Provide the (X, Y) coordinate of the cell's center where the given text is located.  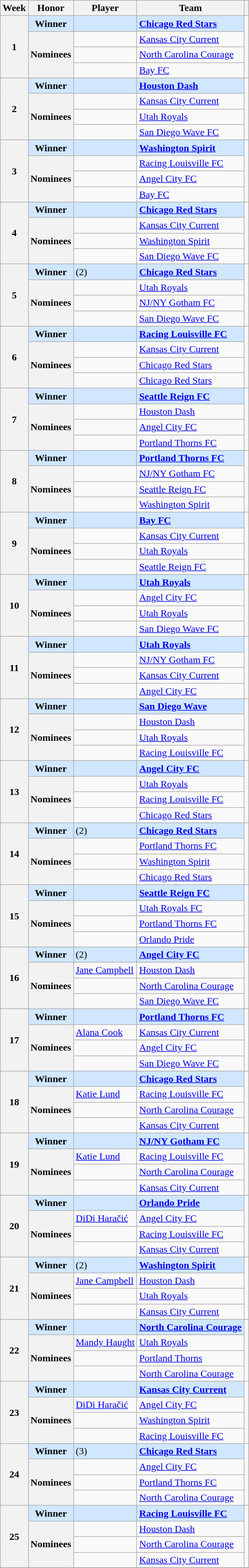
22 (14, 1350)
20 (14, 1226)
11 (14, 667)
1 (14, 47)
4 (14, 233)
3 (14, 171)
Portland Thorns (191, 1358)
5 (14, 295)
10 (14, 605)
Utah Royals FC (191, 908)
14 (14, 854)
25 (14, 1537)
17 (14, 1040)
Team (191, 8)
16 (14, 978)
18 (14, 1102)
Mandy Haught (105, 1343)
San Diego Wave (191, 707)
24 (14, 1475)
23 (14, 1412)
6 (14, 357)
12 (14, 730)
8 (14, 481)
21 (14, 1288)
Honor (51, 8)
19 (14, 1164)
15 (14, 916)
Alana Cook (105, 1032)
Player (105, 8)
(3) (105, 1451)
2 (14, 109)
9 (14, 543)
13 (14, 792)
Week (14, 8)
7 (14, 419)
